Search for the cell housing the specified text and yield its (X, Y) center coordinate. 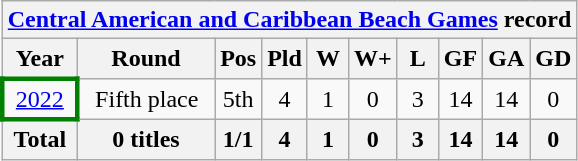
Fifth place (146, 98)
L (418, 59)
Pld (285, 59)
GF (460, 59)
W+ (372, 59)
GD (554, 59)
0 titles (146, 139)
2022 (40, 98)
Total (40, 139)
W (328, 59)
1/1 (238, 139)
5th (238, 98)
Central American and Caribbean Beach Games record (290, 20)
Pos (238, 59)
Round (146, 59)
GA (506, 59)
Year (40, 59)
